Scan for the cell matching the given text and deliver its (x, y) coordinate at center. 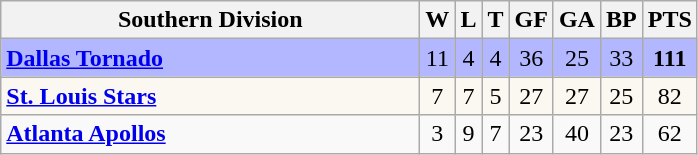
5 (496, 96)
62 (670, 134)
T (496, 20)
36 (531, 58)
W (438, 20)
PTS (670, 20)
BP (621, 20)
St. Louis Stars (210, 96)
40 (576, 134)
Southern Division (210, 20)
Dallas Tornado (210, 58)
Atlanta Apollos (210, 134)
33 (621, 58)
11 (438, 58)
GF (531, 20)
3 (438, 134)
9 (468, 134)
GA (576, 20)
111 (670, 58)
82 (670, 96)
L (468, 20)
